Scan for the cell matching the given text and deliver its (X, Y) coordinate at center. 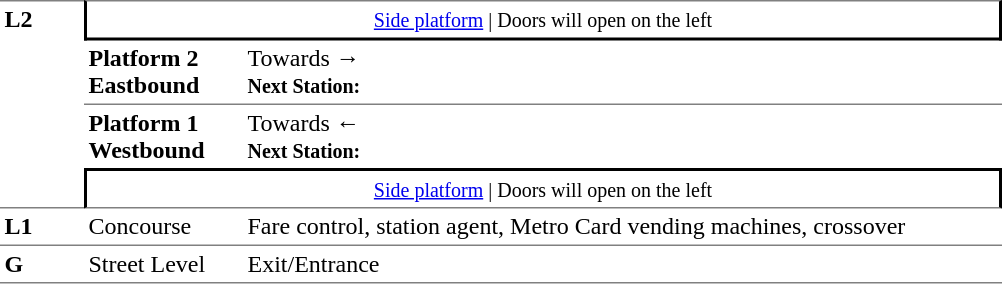
Fare control, station agent, Metro Card vending machines, crossover (622, 226)
L2 (42, 104)
Towards → Next Station: (622, 72)
Concourse (164, 226)
L1 (42, 226)
Street Level (164, 264)
Exit/Entrance (622, 264)
G (42, 264)
Platform 2Eastbound (164, 72)
Towards ← Next Station: (622, 136)
Platform 1Westbound (164, 136)
